Locate the cell with the specified text and output its (X, Y) center coordinate. 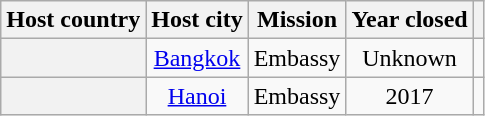
Host city (197, 20)
Unknown (410, 58)
Hanoi (197, 96)
Year closed (410, 20)
Mission (297, 20)
Host country (74, 20)
Bangkok (197, 58)
2017 (410, 96)
